From the cell containing the given text, extract its center point as (x, y) coordinate. 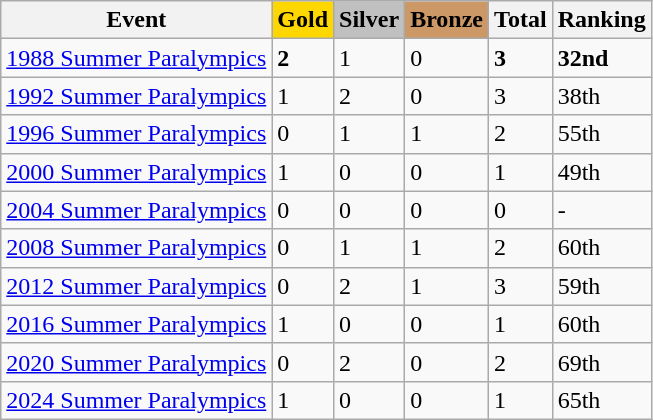
Silver (370, 20)
Gold (303, 20)
2024 Summer Paralympics (136, 400)
65th (602, 400)
2012 Summer Paralympics (136, 286)
49th (602, 172)
55th (602, 134)
Event (136, 20)
69th (602, 362)
2008 Summer Paralympics (136, 248)
32nd (602, 58)
1996 Summer Paralympics (136, 134)
2016 Summer Paralympics (136, 324)
1988 Summer Paralympics (136, 58)
1992 Summer Paralympics (136, 96)
38th (602, 96)
2020 Summer Paralympics (136, 362)
Bronze (447, 20)
- (602, 210)
2000 Summer Paralympics (136, 172)
2004 Summer Paralympics (136, 210)
Ranking (602, 20)
59th (602, 286)
Total (521, 20)
